Return (X, Y) of the center of cell containing provided text 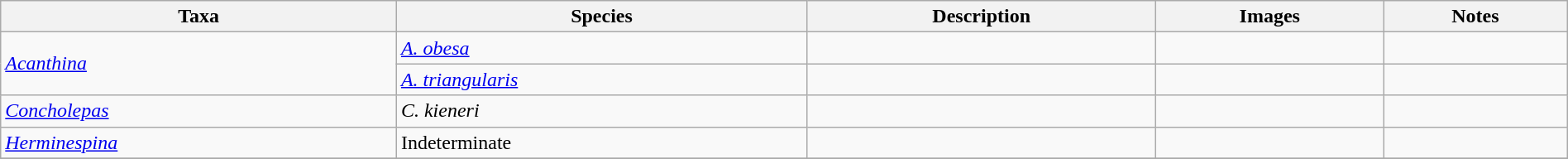
Concholepas (198, 111)
Taxa (198, 17)
Acanthina (198, 64)
Indeterminate (601, 142)
A. triangularis (601, 79)
C. kieneri (601, 111)
A. obesa (601, 48)
Notes (1475, 17)
Images (1270, 17)
Species (601, 17)
Herminespina (198, 142)
Description (982, 17)
